Return [x, y] of the center of cell containing provided text 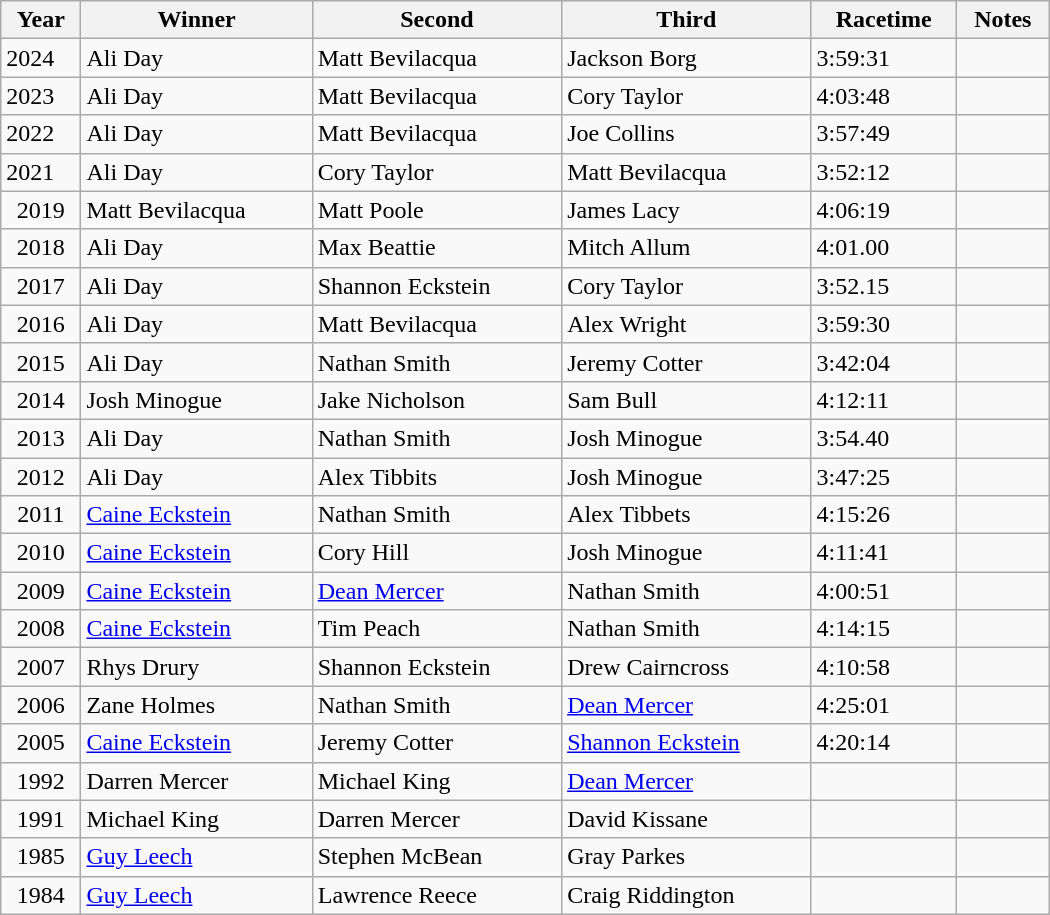
Sam Bull [686, 400]
1992 [41, 781]
2015 [41, 362]
4:03:48 [884, 96]
Mitch Allum [686, 248]
2024 [41, 58]
4:12:11 [884, 400]
2007 [41, 667]
2018 [41, 248]
2019 [41, 210]
3:47:25 [884, 477]
2012 [41, 477]
Stephen McBean [436, 857]
Alex Wright [686, 324]
2021 [41, 172]
Matt Poole [436, 210]
4:10:58 [884, 667]
Jackson Borg [686, 58]
Notes [1002, 20]
2013 [41, 438]
2009 [41, 591]
Jake Nicholson [436, 400]
2022 [41, 134]
3:52.15 [884, 286]
Max Beattie [436, 248]
2016 [41, 324]
1991 [41, 819]
Alex Tibbets [686, 515]
4:25:01 [884, 705]
1984 [41, 895]
Alex Tibbits [436, 477]
2008 [41, 629]
2014 [41, 400]
3:42:04 [884, 362]
Gray Parkes [686, 857]
3:59:31 [884, 58]
3:52:12 [884, 172]
David Kissane [686, 819]
James Lacy [686, 210]
Drew Cairncross [686, 667]
4:15:26 [884, 515]
3:57:49 [884, 134]
Joe Collins [686, 134]
3:54.40 [884, 438]
2006 [41, 705]
Tim Peach [436, 629]
2005 [41, 743]
4:11:41 [884, 553]
Craig Riddington [686, 895]
Second [436, 20]
4:20:14 [884, 743]
4:00:51 [884, 591]
4:14:15 [884, 629]
Third [686, 20]
4:06:19 [884, 210]
Year [41, 20]
Winner [196, 20]
Rhys Drury [196, 667]
2010 [41, 553]
Cory Hill [436, 553]
3:59:30 [884, 324]
Zane Holmes [196, 705]
2023 [41, 96]
Lawrence Reece [436, 895]
Racetime [884, 20]
2011 [41, 515]
1985 [41, 857]
4:01.00 [884, 248]
2017 [41, 286]
